Search for the cell housing the specified text and yield its [X, Y] center coordinate. 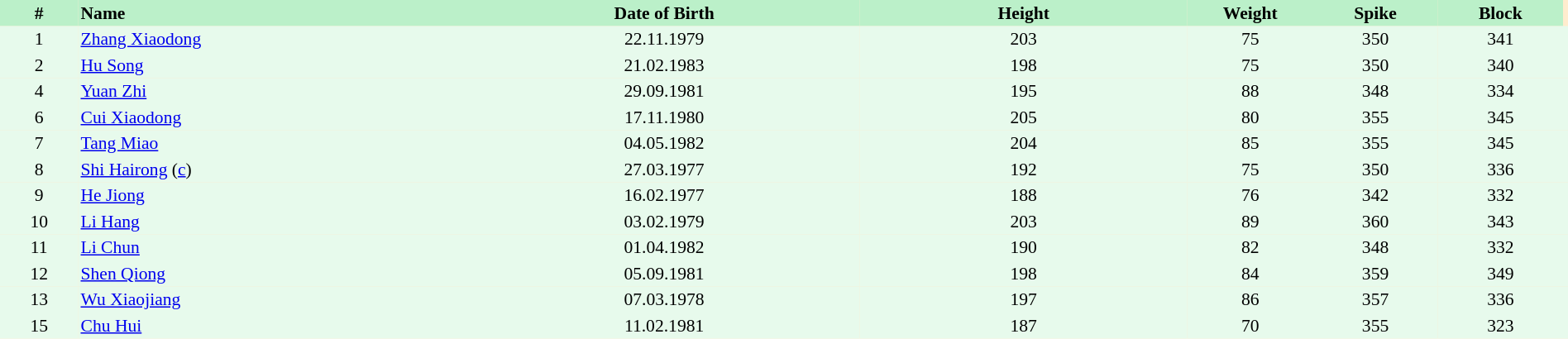
He Jiong [273, 195]
Name [273, 13]
70 [1250, 326]
Yuan Zhi [273, 91]
Shen Qiong [273, 274]
82 [1250, 248]
195 [1024, 91]
03.02.1979 [664, 222]
88 [1250, 91]
27.03.1977 [664, 169]
15 [39, 326]
16.02.1977 [664, 195]
334 [1500, 91]
Li Chun [273, 248]
11 [39, 248]
197 [1024, 299]
6 [39, 117]
8 [39, 169]
190 [1024, 248]
357 [1374, 299]
Date of Birth [664, 13]
13 [39, 299]
Height [1024, 13]
Hu Song [273, 65]
Tang Miao [273, 144]
323 [1500, 326]
Wu Xiaojiang [273, 299]
10 [39, 222]
1 [39, 40]
343 [1500, 222]
7 [39, 144]
Shi Hairong (c) [273, 169]
204 [1024, 144]
Spike [1374, 13]
22.11.1979 [664, 40]
05.09.1981 [664, 274]
340 [1500, 65]
# [39, 13]
Chu Hui [273, 326]
89 [1250, 222]
85 [1250, 144]
Weight [1250, 13]
21.02.1983 [664, 65]
349 [1500, 274]
187 [1024, 326]
11.02.1981 [664, 326]
Cui Xiaodong [273, 117]
192 [1024, 169]
342 [1374, 195]
205 [1024, 117]
12 [39, 274]
04.05.1982 [664, 144]
Block [1500, 13]
2 [39, 65]
29.09.1981 [664, 91]
359 [1374, 274]
86 [1250, 299]
4 [39, 91]
17.11.1980 [664, 117]
188 [1024, 195]
76 [1250, 195]
01.04.1982 [664, 248]
9 [39, 195]
341 [1500, 40]
Zhang Xiaodong [273, 40]
84 [1250, 274]
80 [1250, 117]
07.03.1978 [664, 299]
Li Hang [273, 222]
360 [1374, 222]
